Output the (x, y) coordinate of the center of the cell containing the given text.  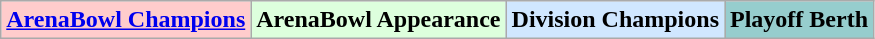
ArenaBowl Appearance (378, 20)
Playoff Berth (798, 20)
Division Champions (615, 20)
ArenaBowl Champions (126, 20)
